Determine the (X, Y) coordinate at the center of the cell enclosing the given text.  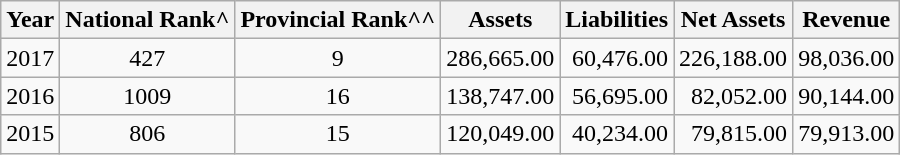
Assets (500, 20)
15 (338, 134)
90,144.00 (846, 96)
Revenue (846, 20)
79,913.00 (846, 134)
2015 (30, 134)
79,815.00 (734, 134)
98,036.00 (846, 58)
60,476.00 (617, 58)
2016 (30, 96)
Provincial Rank^^ (338, 20)
National Rank^ (148, 20)
82,052.00 (734, 96)
Year (30, 20)
427 (148, 58)
226,188.00 (734, 58)
40,234.00 (617, 134)
9 (338, 58)
Net Assets (734, 20)
56,695.00 (617, 96)
2017 (30, 58)
1009 (148, 96)
138,747.00 (500, 96)
16 (338, 96)
286,665.00 (500, 58)
Liabilities (617, 20)
806 (148, 134)
120,049.00 (500, 134)
